Find where the given text appears and provide that cell's center as (x, y) coordinate. 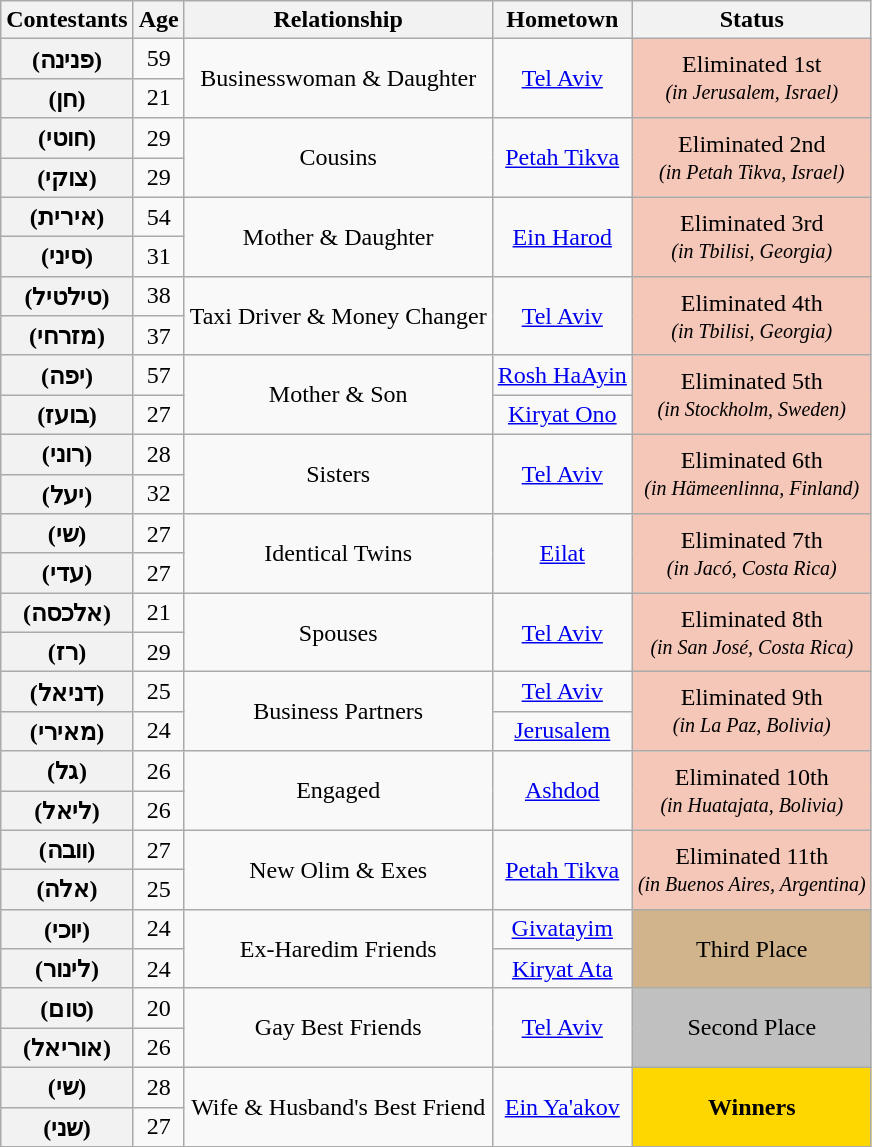
Eliminated 1st(in Jerusalem, Israel) (752, 78)
(סיני) (67, 257)
Ashdod (562, 790)
(רוני) (67, 454)
Hometown (562, 20)
(לינור) (67, 969)
(פנינה) (67, 59)
(דניאל) (67, 692)
(גל) (67, 771)
Gay Best Friends (338, 1028)
Status (752, 20)
Taxi Driver & Money Changer (338, 316)
(בועז) (67, 415)
Jerusalem (562, 731)
Cousins (338, 158)
(אלכסה) (67, 613)
(שני) (67, 1127)
Kiryat Ono (562, 415)
(חן) (67, 98)
Businesswoman & Daughter (338, 78)
(מאירי) (67, 731)
Eliminated 11th(in Buenos Aires, Argentina) (752, 870)
Engaged (338, 790)
Winners (752, 1106)
(אלה) (67, 890)
Eliminated 7th(in Jacó, Costa Rica) (752, 554)
(עדי) (67, 573)
32 (158, 494)
Mother & Daughter (338, 236)
New Olim & Exes (338, 870)
(אוריאל) (67, 1048)
Rosh HaAyin (562, 375)
59 (158, 59)
Eliminated 3rd(in Tbilisi, Georgia) (752, 236)
Contestants (67, 20)
Eliminated 4th(in Tbilisi, Georgia) (752, 316)
Eilat (562, 554)
(צוקי) (67, 178)
Ein Ya'akov (562, 1106)
Relationship (338, 20)
Third Place (752, 948)
(טום) (67, 1008)
(מזרחי) (67, 336)
Age (158, 20)
Eliminated 9th(in La Paz, Bolivia) (752, 712)
Wife & Husband's Best Friend (338, 1106)
38 (158, 296)
Sisters (338, 474)
Givatayim (562, 929)
(אירית) (67, 217)
54 (158, 217)
(יפה) (67, 375)
(טילטיל) (67, 296)
Second Place (752, 1028)
(יוכי) (67, 929)
Kiryat Ata (562, 969)
(רז) (67, 652)
Eliminated 10th(in Huatajata, Bolivia) (752, 790)
(ליאל) (67, 810)
Eliminated 8th(in San José, Costa Rica) (752, 632)
Eliminated 6th(in Hämeenlinna, Finland) (752, 474)
Ex-Haredim Friends (338, 948)
Eliminated 2nd(in Petah Tikva, Israel) (752, 158)
20 (158, 1008)
(חוטי) (67, 138)
Ein Harod (562, 236)
(יעל) (67, 494)
Business Partners (338, 712)
37 (158, 336)
Identical Twins (338, 554)
Eliminated 5th(in Stockholm, Sweden) (752, 394)
Mother & Son (338, 394)
Spouses (338, 632)
31 (158, 257)
(וובה) (67, 850)
57 (158, 375)
